Output the [X, Y] coordinate of the center of the cell containing the given text.  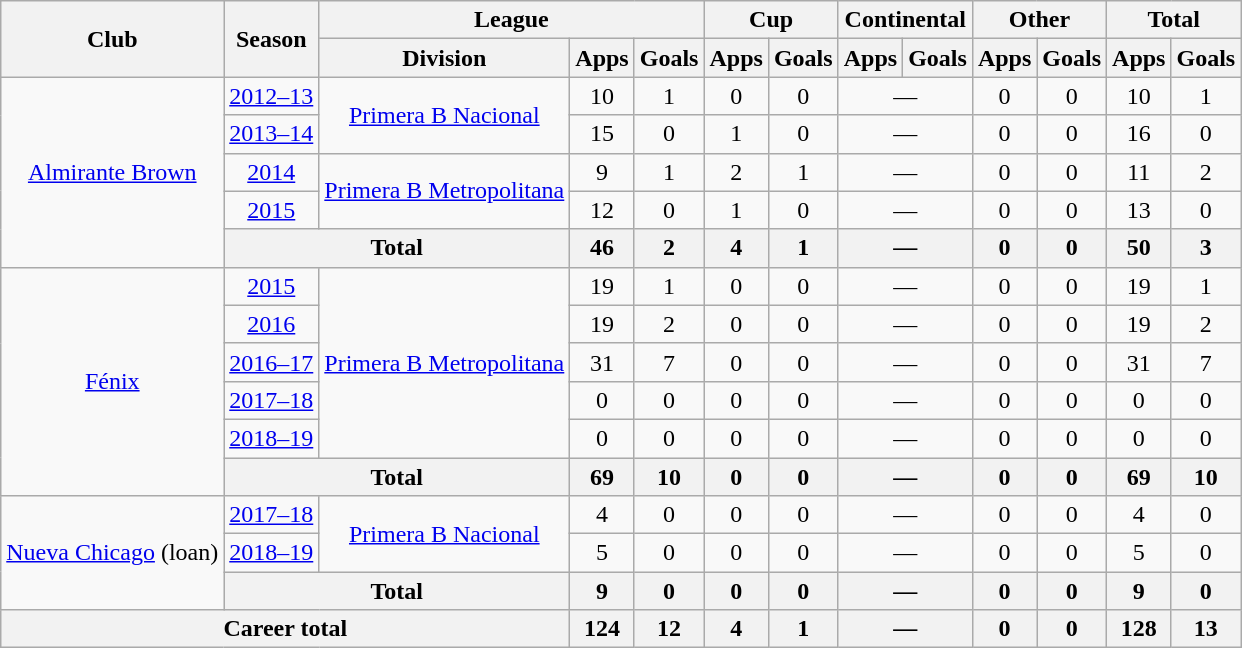
Season [272, 39]
Club [112, 39]
16 [1139, 134]
2013–14 [272, 134]
128 [1139, 629]
Nueva Chicago (loan) [112, 553]
11 [1139, 172]
124 [602, 629]
15 [602, 134]
Almirante Brown [112, 172]
Other [1039, 20]
Continental [905, 20]
50 [1139, 248]
3 [1206, 248]
League [512, 20]
2016–17 [272, 362]
Cup [771, 20]
2014 [272, 172]
2012–13 [272, 96]
46 [602, 248]
Career total [286, 629]
Fénix [112, 381]
2016 [272, 324]
Division [444, 58]
